Output the (X, Y) coordinate of the center of the cell containing the given text.  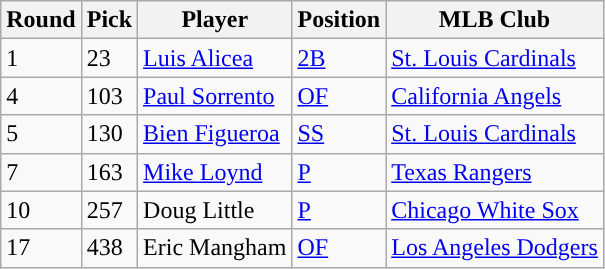
5 (41, 134)
SS (339, 134)
Paul Sorrento (215, 96)
Texas Rangers (495, 172)
2B (339, 58)
California Angels (495, 96)
Los Angeles Dodgers (495, 248)
Round (41, 20)
4 (41, 96)
103 (109, 96)
438 (109, 248)
Luis Alicea (215, 58)
257 (109, 210)
17 (41, 248)
163 (109, 172)
Position (339, 20)
Mike Loynd (215, 172)
Eric Mangham (215, 248)
Doug Little (215, 210)
7 (41, 172)
130 (109, 134)
1 (41, 58)
Bien Figueroa (215, 134)
MLB Club (495, 20)
10 (41, 210)
Pick (109, 20)
23 (109, 58)
Chicago White Sox (495, 210)
Player (215, 20)
